For the text-containing cell, return its midpoint in [X, Y] coordinate format. 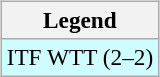
Legend [80, 20]
ITF WTT (2–2) [80, 57]
